Return the [x, y] coordinate for the center point of the cell that contains the specified text.  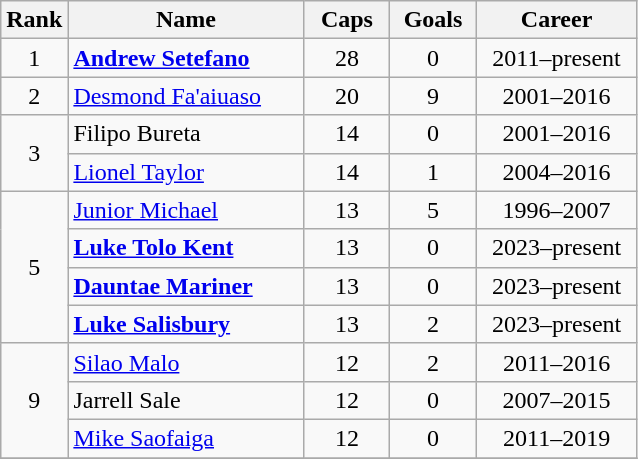
Junior Michael [186, 210]
Luke Tolo Kent [186, 248]
2004–2016 [556, 172]
Lionel Taylor [186, 172]
Luke Salisbury [186, 324]
Dauntae Mariner [186, 286]
2011–2016 [556, 362]
Goals [433, 20]
Name [186, 20]
Jarrell Sale [186, 400]
1996–2007 [556, 210]
Andrew Setefano [186, 58]
28 [347, 58]
Rank [34, 20]
20 [347, 96]
Career [556, 20]
Mike Saofaiga [186, 438]
2011–present [556, 58]
3 [34, 153]
2011–2019 [556, 438]
2007–2015 [556, 400]
Caps [347, 20]
Filipo Bureta [186, 134]
Silao Malo [186, 362]
Desmond Fa'aiuaso [186, 96]
